Identify which cell holds the provided text, then report its (X, Y) central coordinate. 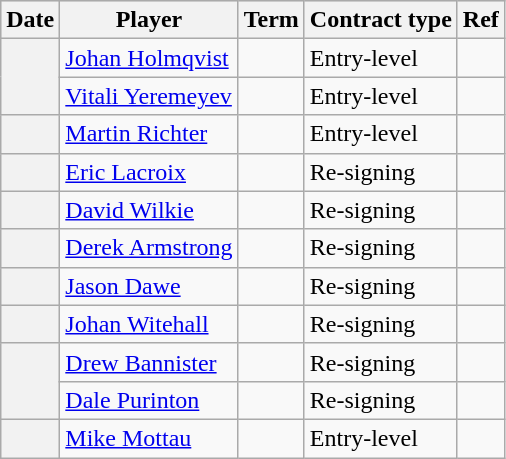
Term (271, 20)
Johan Holmqvist (149, 58)
Dale Purinton (149, 400)
Vitali Yeremeyev (149, 96)
Date (30, 20)
Ref (480, 20)
David Wilkie (149, 210)
Drew Bannister (149, 362)
Contract type (380, 20)
Jason Dawe (149, 286)
Player (149, 20)
Mike Mottau (149, 438)
Martin Richter (149, 134)
Johan Witehall (149, 324)
Derek Armstrong (149, 248)
Eric Lacroix (149, 172)
